Pinpoint the cell where the given text exists, returning its [x, y] midpoint coordinate. 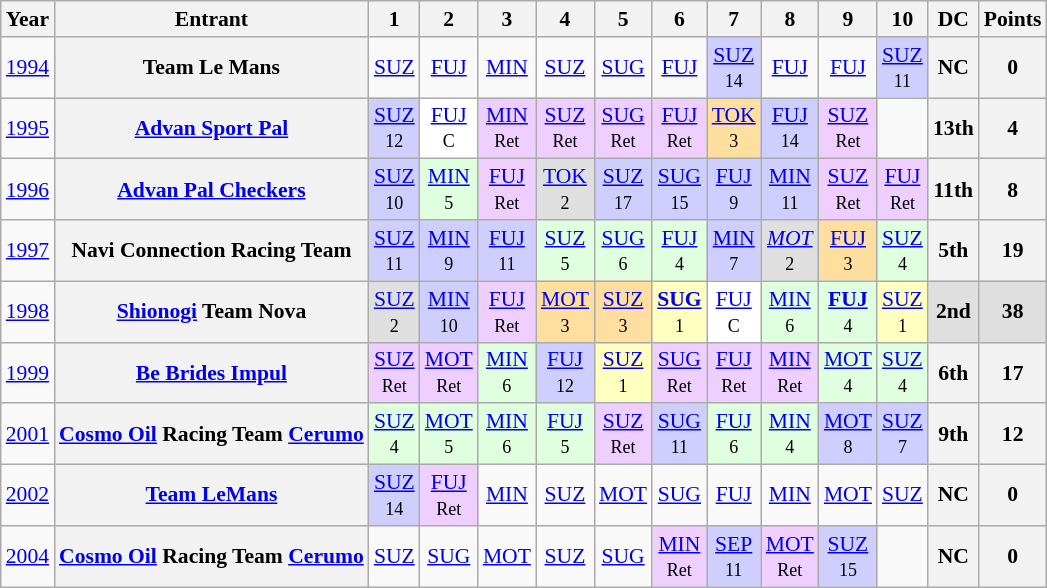
1996 [28, 190]
Advan Pal Checkers [212, 190]
Points [1013, 19]
MIN4 [790, 434]
MOT3 [565, 312]
5th [954, 250]
5 [623, 19]
7 [734, 19]
DC [954, 19]
Be Brides Impul [212, 372]
MOT2 [790, 250]
Team Le Mans [212, 68]
9 [848, 19]
2nd [954, 312]
9th [954, 434]
6th [954, 372]
38 [1013, 312]
SUG15 [680, 190]
FUJ11 [507, 250]
SUZ5 [565, 250]
SUZ12 [394, 128]
SUZ2 [394, 312]
1994 [28, 68]
12 [1013, 434]
19 [1013, 250]
MIN9 [449, 250]
SUZ15 [848, 556]
MIN5 [449, 190]
SUZ17 [623, 190]
TOK2 [565, 190]
SUZ7 [902, 434]
SUG1 [680, 312]
Team LeMans [212, 496]
2004 [28, 556]
MOT8 [848, 434]
MOT4 [848, 372]
SUZ10 [394, 190]
MIN10 [449, 312]
FUJ14 [790, 128]
1 [394, 19]
3 [507, 19]
13th [954, 128]
Advan Sport Pal [212, 128]
11th [954, 190]
10 [902, 19]
FUJ5 [565, 434]
2 [449, 19]
1999 [28, 372]
SUG6 [623, 250]
Navi Connection Racing Team [212, 250]
TOK3 [734, 128]
Entrant [212, 19]
FUJ9 [734, 190]
SUZ3 [623, 312]
FUJ12 [565, 372]
Shionogi Team Nova [212, 312]
6 [680, 19]
FUJ6 [734, 434]
2001 [28, 434]
FUJ3 [848, 250]
MIN7 [734, 250]
SUG11 [680, 434]
1998 [28, 312]
17 [1013, 372]
Year [28, 19]
1997 [28, 250]
MOT5 [449, 434]
SEP11 [734, 556]
1995 [28, 128]
2002 [28, 496]
MIN11 [790, 190]
